Determine the (X, Y) coordinate at the center of the cell enclosing the given text.  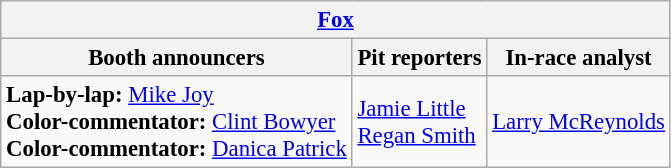
Lap-by-lap: Mike JoyColor-commentator: Clint BowyerColor-commentator: Danica Patrick (176, 122)
Pit reporters (420, 58)
Jamie LittleRegan Smith (420, 122)
Larry McReynolds (578, 122)
Fox (336, 20)
Booth announcers (176, 58)
In-race analyst (578, 58)
